Output the (x, y) coordinate of the center of the cell containing the given text.  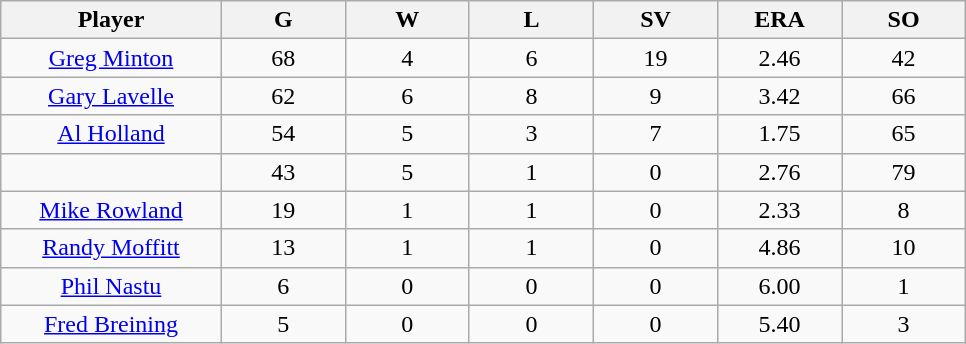
2.33 (779, 210)
W (407, 20)
SO (904, 20)
79 (904, 172)
Al Holland (112, 134)
6.00 (779, 286)
68 (283, 58)
ERA (779, 20)
4 (407, 58)
Greg Minton (112, 58)
13 (283, 248)
L (531, 20)
Player (112, 20)
Randy Moffitt (112, 248)
43 (283, 172)
5.40 (779, 324)
66 (904, 96)
Mike Rowland (112, 210)
62 (283, 96)
9 (655, 96)
10 (904, 248)
Fred Breining (112, 324)
4.86 (779, 248)
7 (655, 134)
3.42 (779, 96)
SV (655, 20)
Phil Nastu (112, 286)
2.46 (779, 58)
65 (904, 134)
G (283, 20)
2.76 (779, 172)
42 (904, 58)
1.75 (779, 134)
Gary Lavelle (112, 96)
54 (283, 134)
